Identify which cell holds the provided text, then report its [x, y] central coordinate. 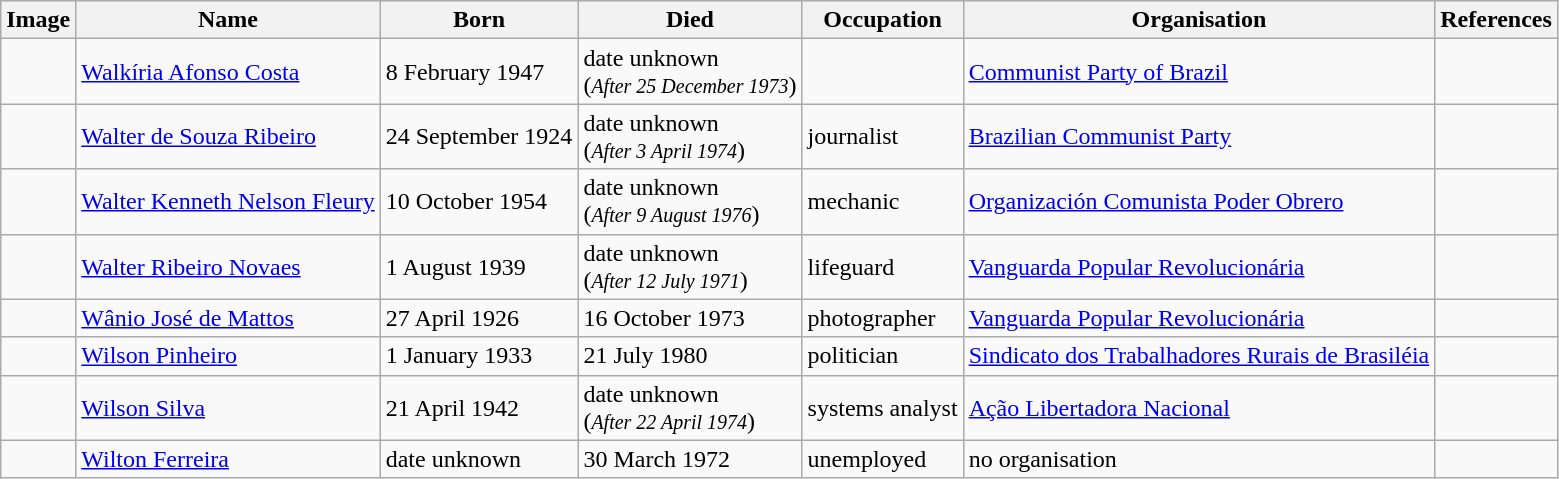
mechanic [882, 202]
lifeguard [882, 266]
Communist Party of Brazil [1199, 72]
no organisation [1199, 459]
1 August 1939 [479, 266]
Wilson Silva [228, 408]
date unknown [479, 459]
Walter Ribeiro Novaes [228, 266]
16 October 1973 [690, 318]
10 October 1954 [479, 202]
Sindicato dos Trabalhadores Rurais de Brasiléia [1199, 356]
Organización Comunista Poder Obrero [1199, 202]
8 February 1947 [479, 72]
date unknown(After 12 July 1971) [690, 266]
systems analyst [882, 408]
Wilton Ferreira [228, 459]
Wânio José de Mattos [228, 318]
Born [479, 20]
30 March 1972 [690, 459]
date unknown(After 25 December 1973) [690, 72]
Died [690, 20]
Occupation [882, 20]
21 April 1942 [479, 408]
Wilson Pinheiro [228, 356]
Walter Kenneth Nelson Fleury [228, 202]
politician [882, 356]
1 January 1933 [479, 356]
24 September 1924 [479, 136]
photographer [882, 318]
date unknown(After 9 August 1976) [690, 202]
date unknown(After 3 April 1974) [690, 136]
27 April 1926 [479, 318]
Brazilian Communist Party [1199, 136]
unemployed [882, 459]
Image [38, 20]
Name [228, 20]
Walkíria Afonso Costa [228, 72]
date unknown(After 22 April 1974) [690, 408]
Walter de Souza Ribeiro [228, 136]
Ação Libertadora Nacional [1199, 408]
journalist [882, 136]
References [1496, 20]
Organisation [1199, 20]
21 July 1980 [690, 356]
